Determine the [X, Y] coordinate at the center of the cell enclosing the given text.  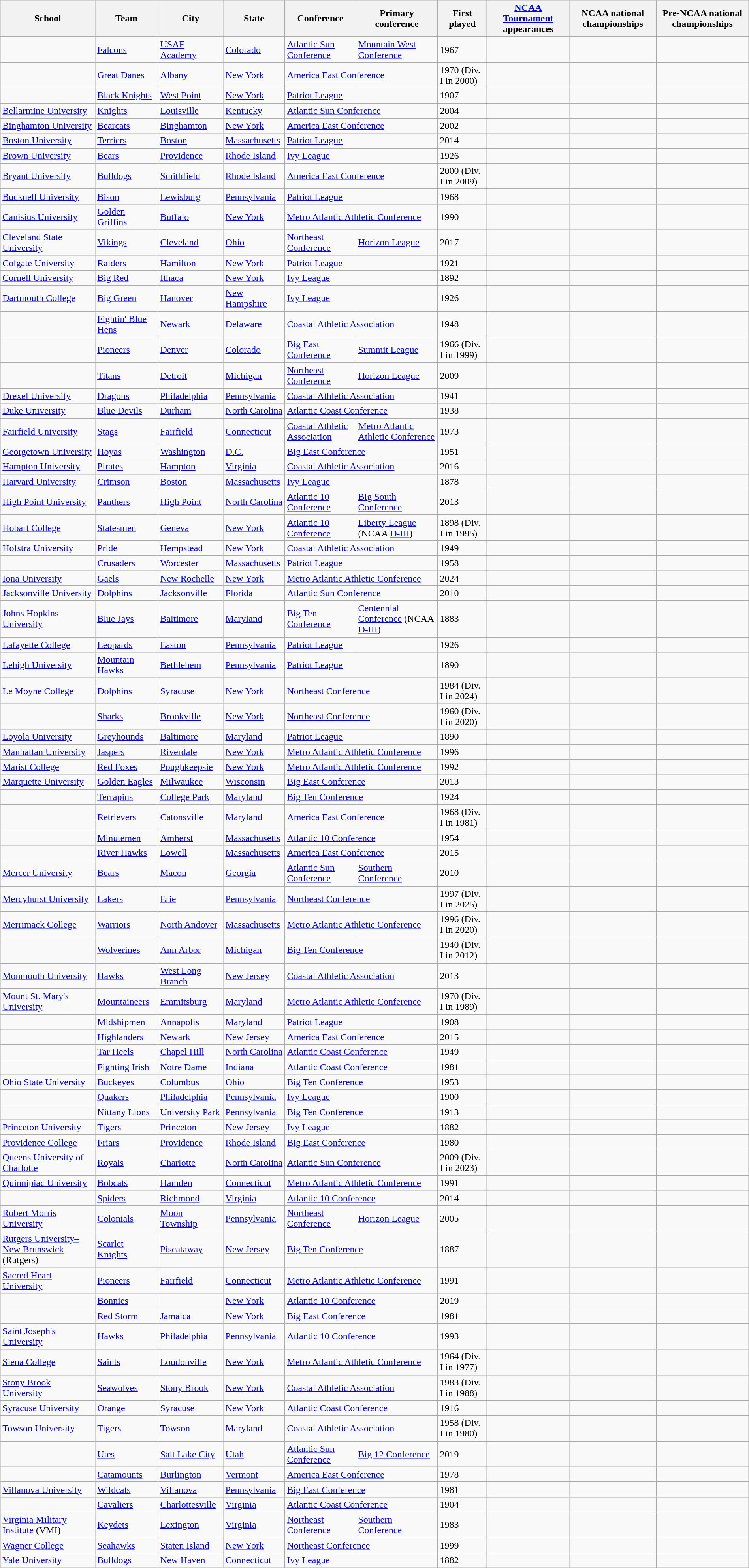
Tar Heels [126, 1052]
Lafayette College [48, 645]
Brookville [190, 717]
Piscataway [190, 1250]
Vermont [254, 1474]
1966 (Div. I in 1999) [462, 350]
Blue Devils [126, 411]
1916 [462, 1408]
Loyola University [48, 737]
1958 (Div. I in 1980) [462, 1429]
Boston University [48, 141]
Pride [126, 548]
Towson [190, 1429]
First played [462, 19]
High Point University [48, 502]
2017 [462, 243]
Florida [254, 593]
Salt Lake City [190, 1454]
Rutgers University–New Brunswick (Rutgers) [48, 1250]
North Andover [190, 924]
Gaels [126, 578]
Manhattan University [48, 752]
1996 (Div. I in 2020) [462, 924]
Monmouth University [48, 976]
2009 (Div. I in 2023) [462, 1162]
1892 [462, 278]
2002 [462, 126]
1983 [462, 1525]
Notre Dame [190, 1067]
Colgate University [48, 263]
Big Red [126, 278]
New Haven [190, 1560]
1907 [462, 96]
1954 [462, 838]
Orange [126, 1408]
Wagner College [48, 1545]
1900 [462, 1097]
Stony Brook [190, 1387]
Mountain Hawks [126, 665]
Terriers [126, 141]
Vikings [126, 243]
Hoyas [126, 452]
Denver [190, 350]
Crimson [126, 482]
Statesmen [126, 528]
River Hawks [126, 853]
Durham [190, 411]
Cavaliers [126, 1504]
Milwaukee [190, 782]
Bellarmine University [48, 111]
Quinnipiac University [48, 1183]
Villanova [190, 1489]
State [254, 19]
Highlanders [126, 1037]
1970 (Div. I in 2000) [462, 75]
Georgetown University [48, 452]
Greyhounds [126, 737]
Retrievers [126, 817]
Great Danes [126, 75]
Hofstra University [48, 548]
1883 [462, 619]
Erie [190, 898]
Jamaica [190, 1316]
Albany [190, 75]
Titans [126, 375]
D.C. [254, 452]
University Park [190, 1112]
Sharks [126, 717]
Stags [126, 431]
Pre-NCAA national championships [702, 19]
1967 [462, 50]
1904 [462, 1504]
Ithaca [190, 278]
Summit League [397, 350]
1999 [462, 1545]
School [48, 19]
Columbus [190, 1082]
Charlotte [190, 1162]
Staten Island [190, 1545]
1997 (Div. I in 2025) [462, 898]
Keydets [126, 1525]
Dartmouth College [48, 299]
Sacred Heart University [48, 1281]
Ohio State University [48, 1082]
2004 [462, 111]
1990 [462, 216]
Binghamton University [48, 126]
1898 (Div. I in 1995) [462, 528]
1913 [462, 1112]
Centennial Conference (NCAA D-III) [397, 619]
1978 [462, 1474]
Buffalo [190, 216]
Lexington [190, 1525]
Merrimack College [48, 924]
1970 (Div. I in 1989) [462, 1002]
Le Moyne College [48, 691]
Minutemen [126, 838]
Providence College [48, 1142]
Primary conference [397, 19]
Mount St. Mary's University [48, 1002]
Blue Jays [126, 619]
Raiders [126, 263]
Fightin' Blue Hens [126, 324]
1941 [462, 396]
Big Green [126, 299]
Hampton [190, 467]
Lewisburg [190, 196]
Dragons [126, 396]
Fighting Irish [126, 1067]
Stony Brook University [48, 1387]
Jacksonville [190, 593]
Mercyhurst University [48, 898]
Indiana [254, 1067]
Washington [190, 452]
Chapel Hill [190, 1052]
Easton [190, 645]
Harvard University [48, 482]
Mountain West Conference [397, 50]
Leopards [126, 645]
Mercer University [48, 873]
Bethlehem [190, 665]
Bearcats [126, 126]
Knights [126, 111]
Scarlet Knights [126, 1250]
Charlottesville [190, 1504]
1958 [462, 563]
1940 (Div. I in 2012) [462, 951]
NCAA national championships [613, 19]
Golden Griffins [126, 216]
Loudonville [190, 1362]
2016 [462, 467]
Poughkeepsie [190, 767]
Fairfield University [48, 431]
Wolverines [126, 951]
1938 [462, 411]
Panthers [126, 502]
Richmond [190, 1198]
Jacksonville University [48, 593]
Red Foxes [126, 767]
Team [126, 19]
Marquette University [48, 782]
Marist College [48, 767]
Bonnies [126, 1301]
Cleveland [190, 243]
Burlington [190, 1474]
Pirates [126, 467]
Princeton [190, 1127]
Midshipmen [126, 1022]
Cornell University [48, 278]
Wildcats [126, 1489]
1964 (Div. I in 1977) [462, 1362]
Duke University [48, 411]
Warriors [126, 924]
Nittany Lions [126, 1112]
1878 [462, 482]
Robert Morris University [48, 1218]
Spiders [126, 1198]
Liberty League (NCAA D-III) [397, 528]
Towson University [48, 1429]
Delaware [254, 324]
1996 [462, 752]
1973 [462, 431]
College Park [190, 797]
NCAA Tournament appearances [529, 19]
Falcons [126, 50]
Macon [190, 873]
Binghamton [190, 126]
New Rochelle [190, 578]
Kentucky [254, 111]
USAF Academy [190, 50]
Colonials [126, 1218]
Royals [126, 1162]
Utes [126, 1454]
Buckeyes [126, 1082]
1968 [462, 196]
Villanova University [48, 1489]
Amherst [190, 838]
Worcester [190, 563]
Golden Eagles [126, 782]
1992 [462, 767]
2005 [462, 1218]
2024 [462, 578]
Black Knights [126, 96]
Brown University [48, 156]
1951 [462, 452]
Ann Arbor [190, 951]
Jaspers [126, 752]
1960 (Div. I in 2020) [462, 717]
Hampton University [48, 467]
West Long Branch [190, 976]
1993 [462, 1336]
1983 (Div. I in 1988) [462, 1387]
1948 [462, 324]
Iona University [48, 578]
Hempstead [190, 548]
Bucknell University [48, 196]
1921 [462, 263]
Cleveland State University [48, 243]
Detroit [190, 375]
Bobcats [126, 1183]
Hanover [190, 299]
Red Storm [126, 1316]
2000 (Div. I in 2009) [462, 176]
Lehigh University [48, 665]
2009 [462, 375]
Saints [126, 1362]
Hamilton [190, 263]
Utah [254, 1454]
Seawolves [126, 1387]
Lakers [126, 898]
Quakers [126, 1097]
1887 [462, 1250]
1984 (Div. I in 2024) [462, 691]
Siena College [48, 1362]
Bryant University [48, 176]
Bison [126, 196]
Georgia [254, 873]
Conference [320, 19]
High Point [190, 502]
Virginia Military Institute (VMI) [48, 1525]
1953 [462, 1082]
1968 (Div. I in 1981) [462, 817]
Big South Conference [397, 502]
Princeton University [48, 1127]
Geneva [190, 528]
Annapolis [190, 1022]
Mountaineers [126, 1002]
Lowell [190, 853]
Friars [126, 1142]
Moon Township [190, 1218]
Smithfield [190, 176]
Wisconsin [254, 782]
Yale University [48, 1560]
Big 12 Conference [397, 1454]
Catonsville [190, 817]
Syracuse University [48, 1408]
Emmitsburg [190, 1002]
1908 [462, 1022]
West Point [190, 96]
1924 [462, 797]
Louisville [190, 111]
Saint Joseph's University [48, 1336]
Riverdale [190, 752]
Hobart College [48, 528]
Hamden [190, 1183]
Terrapins [126, 797]
Drexel University [48, 396]
Seahawks [126, 1545]
Queens University of Charlotte [48, 1162]
Crusaders [126, 563]
Johns Hopkins University [48, 619]
Canisius University [48, 216]
New Hampshire [254, 299]
City [190, 19]
1980 [462, 1142]
Catamounts [126, 1474]
